Return (x, y) of the center of cell containing provided text 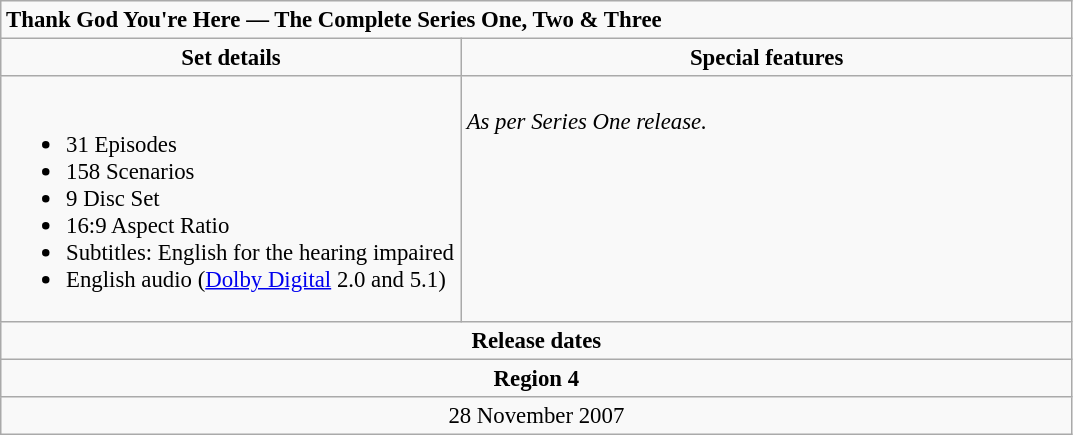
28 November 2007 (536, 415)
Special features (766, 58)
31 Episodes158 Scenarios9 Disc Set16:9 Aspect RatioSubtitles: English for the hearing impairedEnglish audio (Dolby Digital 2.0 and 5.1) (232, 198)
As per Series One release. (766, 198)
Thank God You're Here — The Complete Series One, Two & Three (536, 20)
Region 4 (536, 378)
Set details (232, 58)
Release dates (536, 340)
